For the text-containing cell, return its midpoint in (x, y) coordinate format. 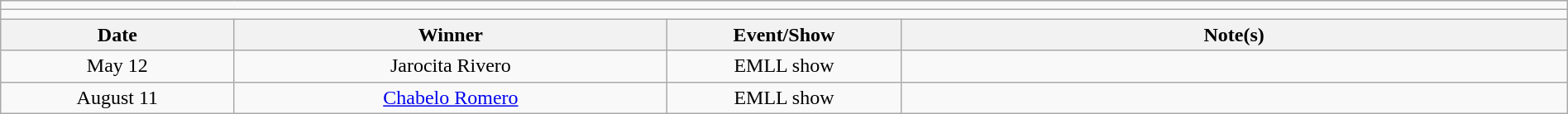
May 12 (117, 66)
Jarocita Rivero (451, 66)
Chabelo Romero (451, 97)
Note(s) (1234, 35)
Event/Show (784, 35)
August 11 (117, 97)
Winner (451, 35)
Date (117, 35)
